Detect which cell encompasses the target text, then output its [x, y] center coordinate. 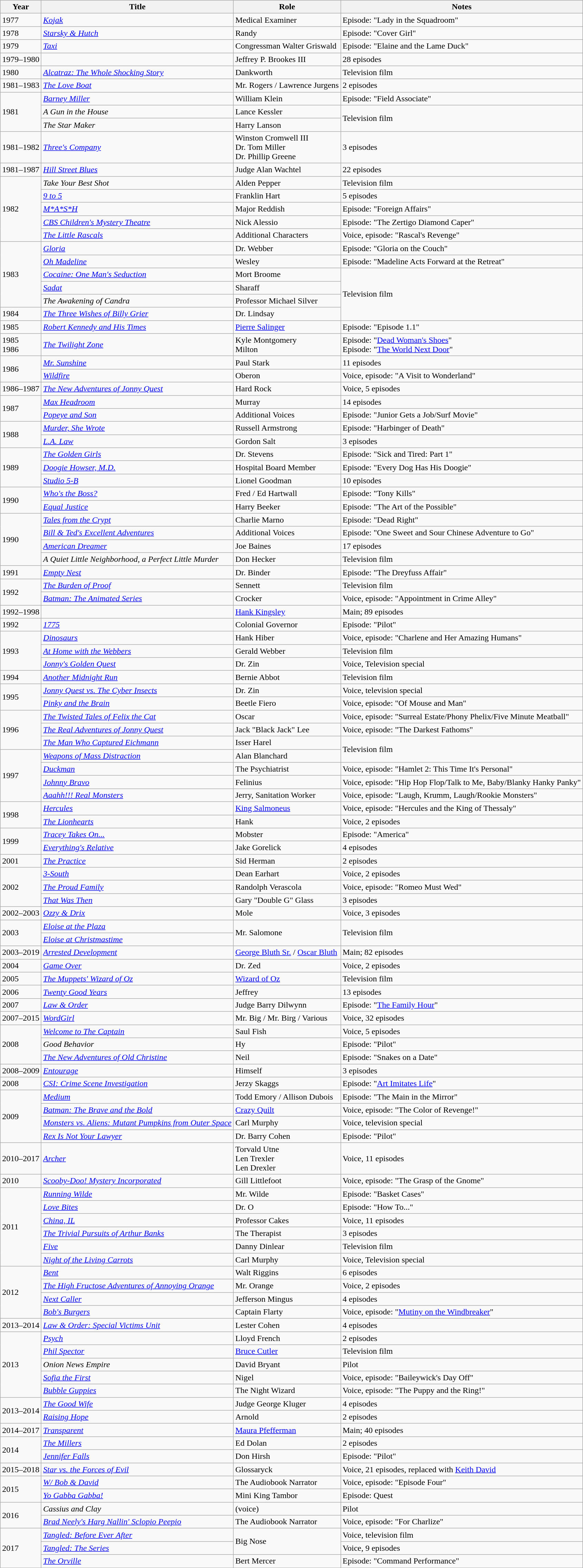
M*A*S*H [137, 209]
1981 [21, 112]
2005 [21, 979]
Voice, episode: "Rascal's Revenge" [462, 235]
13 episodes [462, 992]
Archer [137, 1158]
Everything's Relative [137, 848]
Episode: "Sick and Tired: Part 1" [462, 454]
Sennett [287, 585]
CBS Children's Mystery Theatre [137, 222]
1979–1980 [21, 59]
1983 [21, 275]
Voice, episode: "Mutiny on the Windbreaker" [462, 1312]
Oh Madeline [137, 261]
Voice, episode: "Appointment in Crime Alley" [462, 598]
Twenty Good Years [137, 992]
3-South [137, 874]
1997 [21, 775]
1999 [21, 841]
2003–2019 [21, 952]
1985 1986 [21, 344]
Harry Beeker [287, 507]
Notes [462, 7]
Next Caller [137, 1299]
Dr. Lindsay [287, 314]
Todd Emory / Allison Dubois [287, 1097]
Judge Barry Dilwynn [287, 1005]
Voice, episode: "Hercules and the King of Thessaly" [462, 808]
The Proud Family [137, 887]
Episode: "The Art of the Possible" [462, 507]
Bent [137, 1273]
Episode: "The Family Hour" [462, 1005]
Arrested Development [137, 952]
Saul Fish [287, 1031]
Joe Baines [287, 546]
Felinius [287, 782]
A Gun in the House [137, 112]
Captain Flarty [287, 1312]
The Little Rascals [137, 235]
Episode: "Art Imitates Life" [462, 1084]
The Man Who Captured Eichmann [137, 743]
Main; 40 episodes [462, 1430]
Good Behavior [137, 1044]
Maura Pfefferman [287, 1430]
2011 [21, 1227]
Mr. Big / Mr. Birg / Various [287, 1018]
Wesley [287, 261]
1981–1983 [21, 85]
2008–2009 [21, 1071]
Himself [287, 1071]
Three's Company [137, 147]
Starsky & Hutch [137, 33]
Weapons of Mass Distraction [137, 756]
The High Fructose Adventures of Annoying Orange [137, 1286]
The Muppets' Wizard of Oz [137, 979]
William Klein [287, 99]
Five [137, 1246]
Episode: "America" [462, 835]
Hy [287, 1044]
Yo Gabba Gabba! [137, 1496]
Episode: "Every Dog Has His Doogie" [462, 467]
Eloise at Christmastime [137, 939]
Max Headroom [137, 402]
Dr. Zed [287, 966]
Alan Blanchard [287, 756]
Episode: "Lady in the Squadroom" [462, 20]
Mr. Sunshine [137, 362]
Mort Broome [287, 275]
Gary "Double G" Glass [287, 900]
Tangled: The Series [137, 1548]
George Bluth Sr. / Oscar Bluth [287, 952]
Dr. Webber [287, 248]
Voice, episode: "Hip Hop Flop/Talk to Me, Baby/Blanky Hanky Panky" [462, 782]
Don Hecker [287, 559]
Jake Gorelick [287, 848]
2004 [21, 966]
At Home with the Webbers [137, 651]
1984 [21, 314]
Episode: "One Sweet and Sour Chinese Adventure to Go" [462, 533]
2014 [21, 1450]
Mr. Wilde [287, 1194]
Game Over [137, 966]
Gordon Salt [287, 441]
Glossaryck [287, 1469]
Episode: "Basket Cases" [462, 1194]
Walt Riggins [287, 1273]
2014–2017 [21, 1430]
Major Reddish [287, 209]
Dr. Binder [287, 572]
2002 [21, 887]
Jerzy Skaggs [287, 1084]
Tracey Takes On... [137, 835]
1981–1987 [21, 169]
Jonny Quest vs. The Cyber Insects [137, 690]
China, IL [137, 1220]
Alcatraz: The Whole Shocking Story [137, 72]
Bernie Abbot [287, 677]
L.A. Law [137, 441]
Episode: "Foreign Affairs" [462, 209]
Voice, episode: "Episode Four" [462, 1483]
The Real Adventures of Jonny Quest [137, 730]
Harry Lanson [287, 125]
Voice, episode: "A Visit to Wonderland" [462, 375]
Take Your Best Shot [137, 183]
The Trivial Pursuits of Arthur Banks [137, 1233]
1995 [21, 697]
Wizard of Oz [287, 979]
Cassius and Clay [137, 1509]
Monsters vs. Aliens: Mutant Pumpkins from Outer Space [137, 1123]
Voice, episode: "Charlene and Her Amazing Humans" [462, 638]
2013 [21, 1364]
The New Adventures of Jonny Quest [137, 389]
That Was Then [137, 900]
Voice, episode: "Surreal Estate/Phony Phelix/Five Minute Meatball" [462, 716]
The Three Wishes of Billy Grier [137, 314]
Running Wilde [137, 1194]
The Good Wife [137, 1404]
2016 [21, 1515]
Russell Armstrong [287, 428]
22 episodes [462, 169]
1991 [21, 572]
Murder, She Wrote [137, 428]
The New Adventures of Old Christine [137, 1058]
2017 [21, 1548]
Kyle MontgomeryMilton [287, 344]
Welcome to The Captain [137, 1031]
2015–2018 [21, 1469]
Crazy Quilt [287, 1110]
Bob's Burgers [137, 1312]
Episode: "Tony Kills" [462, 494]
1993 [21, 651]
Mr. Salomone [287, 933]
Rex Is Not Your Lawyer [137, 1136]
Gerald Webber [287, 651]
Main; 89 episodes [462, 611]
1986 [21, 369]
Robert Kennedy and His Times [137, 327]
1987 [21, 409]
Bruce Cutler [287, 1351]
14 episodes [462, 402]
King Salmoneus [287, 808]
Don Hirsh [287, 1456]
Episode: "Command Performance" [462, 1561]
Hank [287, 822]
The Night Wizard [287, 1391]
Judge Alan Wachtel [287, 169]
Hank Hiber [287, 638]
Hercules [137, 808]
Voice, episode: "Laugh, Krumm, Laugh/Rookie Monsters" [462, 795]
The Love Boat [137, 85]
Pinky and the Brain [137, 703]
Cocaine: One Man's Seduction [137, 275]
Episode: "Gloria on the Couch" [462, 248]
Episode: "Dead Woman's Shoes"Episode: "The World Next Door" [462, 344]
Nigel [287, 1378]
Doogie Howser, M.D. [137, 467]
Bert Mercer [287, 1561]
Voice, episode: "The Darkest Fathoms" [462, 730]
1988 [21, 435]
Oscar [287, 716]
Beetle Fiero [287, 703]
Episode: "Field Associate" [462, 99]
Studio 5-B [137, 481]
1996 [21, 730]
Jeffrey P. Brookes III [287, 59]
Dinosaurs [137, 638]
Hospital Board Member [287, 467]
Psych [137, 1338]
Neil [287, 1058]
Phil Spector [137, 1351]
Dr. O [287, 1207]
Ed Dolan [287, 1443]
Voice, episode: "The Puppy and the Ring!" [462, 1391]
Jefferson Mingus [287, 1299]
Medical Examiner [287, 20]
The Therapist [287, 1233]
Voice, episode: "Baileywick's Day Off" [462, 1378]
Big Nose [287, 1541]
1978 [21, 33]
Charlie Marno [287, 520]
Jennifer Falls [137, 1456]
Voice, episode: "Of Mouse and Man" [462, 703]
Episode: "Harbinger of Death" [462, 428]
Brad Neely's Harg Nallin' Sclopio Peepio [137, 1522]
Randy [287, 33]
1979 [21, 46]
Nick Alessio [287, 222]
Voice, episode: "Romeo Must Wed" [462, 887]
2009 [21, 1116]
Judge George Kluger [287, 1404]
Jack "Black Jack" Lee [287, 730]
1985 [21, 327]
Voice, episode: "The Color of Revenge!" [462, 1110]
Congressman Walter Griswald [287, 46]
Gloria [137, 248]
Star vs. the Forces of Evil [137, 1469]
Who's the Boss? [137, 494]
Voice, 3 episodes [462, 913]
The Burden of Proof [137, 585]
Batman: The Animated Series [137, 598]
Voice, episode: "Hamlet 2: This Time It's Personal" [462, 769]
2003 [21, 933]
Taxi [137, 46]
Love Bites [137, 1207]
Voice, television film [462, 1535]
9 to 5 [137, 196]
Onion News Empire [137, 1364]
Episode: "Junior Gets a Job/Surf Movie" [462, 415]
Popeye and Son [137, 415]
Title [137, 7]
The Lionhearts [137, 822]
Episode: "The Main in the Mirror" [462, 1097]
6 episodes [462, 1273]
Episode: "Elaine and the Lame Duck" [462, 46]
Voice, episode: "For Charlize" [462, 1522]
Professor Michael Silver [287, 301]
Danny Dinlear [287, 1246]
Johnny Bravo [137, 782]
Colonial Governor [287, 625]
Alden Pepper [287, 183]
1994 [21, 677]
Torvald Utne Len Trexler Len Drexler [287, 1158]
Mole [287, 913]
1992–1998 [21, 611]
28 episodes [462, 59]
Main; 82 episodes [462, 952]
Dr. Stevens [287, 454]
Lionel Goodman [287, 481]
Night of the Living Carrots [137, 1260]
The Practice [137, 861]
2007 [21, 1005]
WordGirl [137, 1018]
17 episodes [462, 546]
Role [287, 7]
1989 [21, 467]
2007–2015 [21, 1018]
1977 [21, 20]
Hill Street Blues [137, 169]
Winston Cromwell III Dr. Tom Miller Dr. Phillip Greene [287, 147]
Mr. Orange [287, 1286]
The Orville [137, 1561]
Franklin Hart [287, 196]
Mr. Rogers / Lawrence Jurgens [287, 85]
Kojak [137, 20]
Episode: "Madeline Acts Forward at the Retreat" [462, 261]
2001 [21, 861]
Empty Nest [137, 572]
W/ Bob & David [137, 1483]
Bill & Ted's Excellent Adventures [137, 533]
Voice, 21 episodes, replaced with Keith David [462, 1469]
Mini King Tambor [287, 1496]
Transparent [137, 1430]
Voice, episode: "The Grasp of the Gnome" [462, 1181]
Law & Order [137, 1005]
Gill Littlefoot [287, 1181]
Tales from the Crypt [137, 520]
Raising Hope [137, 1417]
Episode: "Cover Girl" [462, 33]
Aaahh!!! Real Monsters [137, 795]
Medium [137, 1097]
1981–1982 [21, 147]
The Millers [137, 1443]
A Quiet Little Neighborhood, a Perfect Little Murder [137, 559]
Professor Cakes [287, 1220]
Voice, 32 episodes [462, 1018]
Isser Harel [287, 743]
11 episodes [462, 362]
Mobster [287, 835]
5 episodes [462, 196]
Jonny's Golden Quest [137, 664]
1986–1987 [21, 389]
(voice) [287, 1509]
The Awakening of Candra [137, 301]
CSI: Crime Scene Investigation [137, 1084]
Dr. Barry Cohen [287, 1136]
Jeffrey [287, 992]
1980 [21, 72]
Sid Herman [287, 861]
Episode: "The Zertigo Diamond Caper" [462, 222]
Lloyd French [287, 1338]
Law & Order: Special Victims Unit [137, 1325]
Dankworth [287, 72]
Year [21, 7]
Lester Cohen [287, 1325]
2012 [21, 1292]
Episode: "How To..." [462, 1207]
Murray [287, 402]
1982 [21, 209]
2010–2017 [21, 1158]
Additional Characters [287, 235]
Episode: "Dead Right" [462, 520]
The Twisted Tales of Felix the Cat [137, 716]
Hard Rock [287, 389]
David Bryant [287, 1364]
Paul Stark [287, 362]
Randolph Verascola [287, 887]
1775 [137, 625]
Another Midnight Run [137, 677]
Sadat [137, 288]
The Star Maker [137, 125]
Lance Kessler [287, 112]
Scooby-Doo! Mystery Incorporated [137, 1181]
Crocker [287, 598]
Episode: "Episode 1.1" [462, 327]
American Dreamer [137, 546]
Equal Justice [137, 507]
Eloise at the Plaza [137, 926]
10 episodes [462, 481]
Episode: "The Dreyfuss Affair" [462, 572]
Oberon [287, 375]
Jerry, Sanitation Worker [287, 795]
Dean Earhart [287, 874]
Episode: Quest [462, 1496]
Batman: The Brave and the Bold [137, 1110]
Fred / Ed Hartwall [287, 494]
2010 [21, 1181]
Episode: "Snakes on a Date" [462, 1058]
2002–2003 [21, 913]
Wildfire [137, 375]
Sharaff [287, 288]
The Twilight Zone [137, 344]
Bubble Guppies [137, 1391]
Sofia the First [137, 1378]
The Golden Girls [137, 454]
Arnold [287, 1417]
Entourage [137, 1071]
Ozzy & Drix [137, 913]
Barney Miller [137, 99]
Voice, 9 episodes [462, 1548]
2015 [21, 1489]
Tangled: Before Ever After [137, 1535]
Duckman [137, 769]
2006 [21, 992]
The Psychiatrist [287, 769]
Hank Kingsley [287, 611]
1998 [21, 815]
Pierre Salinger [287, 327]
